Locate the cell with the specified text and output its [x, y] center coordinate. 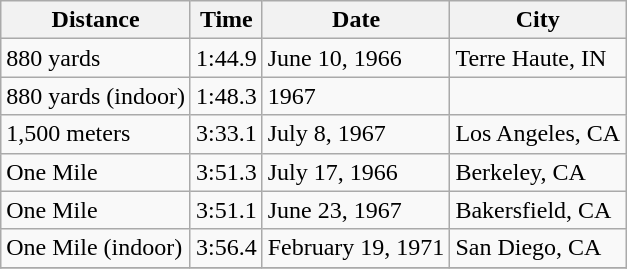
1967 [356, 96]
February 19, 1971 [356, 248]
3:56.4 [226, 248]
880 yards (indoor) [96, 96]
1:44.9 [226, 58]
3:33.1 [226, 134]
July 8, 1967 [356, 134]
Los Angeles, CA [538, 134]
3:51.3 [226, 172]
Berkeley, CA [538, 172]
One Mile (indoor) [96, 248]
June 23, 1967 [356, 210]
San Diego, CA [538, 248]
1:48.3 [226, 96]
Terre Haute, IN [538, 58]
City [538, 20]
Time [226, 20]
Bakersfield, CA [538, 210]
Distance [96, 20]
Date [356, 20]
1,500 meters [96, 134]
June 10, 1966 [356, 58]
July 17, 1966 [356, 172]
3:51.1 [226, 210]
880 yards [96, 58]
